Scan for the cell matching the given text and deliver its [x, y] coordinate at center. 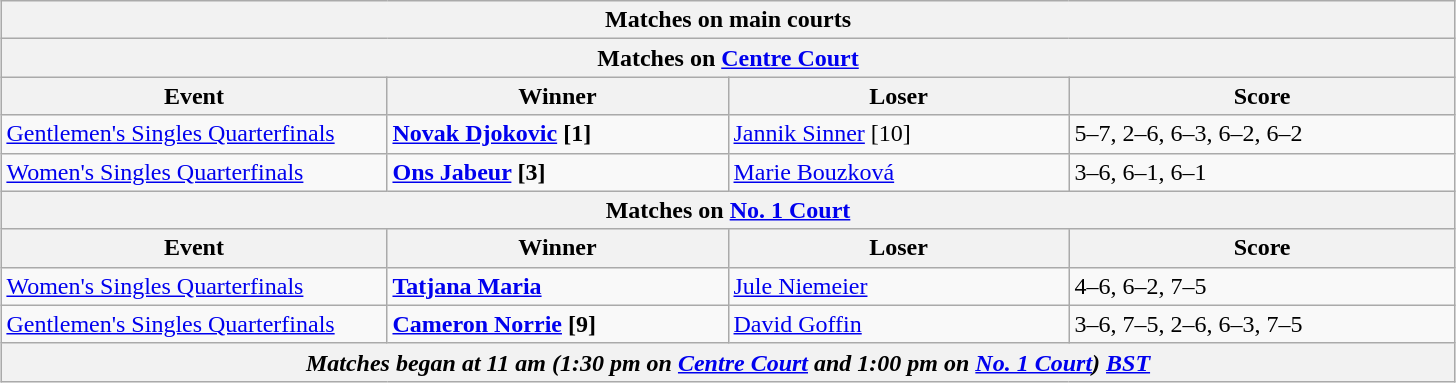
Cameron Norrie [9] [558, 324]
Novak Djokovic [1] [558, 134]
Jannik Sinner [10] [898, 134]
3–6, 6–1, 6–1 [1262, 172]
David Goffin [898, 324]
Ons Jabeur [3] [558, 172]
Matches on Centre Court [728, 58]
4–6, 6–2, 7–5 [1262, 286]
Matches on No. 1 Court [728, 210]
Tatjana Maria [558, 286]
Matches began at 11 am (1:30 pm on Centre Court and 1:00 pm on No. 1 Court) BST [728, 362]
Jule Niemeier [898, 286]
3–6, 7–5, 2–6, 6–3, 7–5 [1262, 324]
5–7, 2–6, 6–3, 6–2, 6–2 [1262, 134]
Matches on main courts [728, 20]
Marie Bouzková [898, 172]
